Scan for the cell matching the given text and deliver its [x, y] coordinate at center. 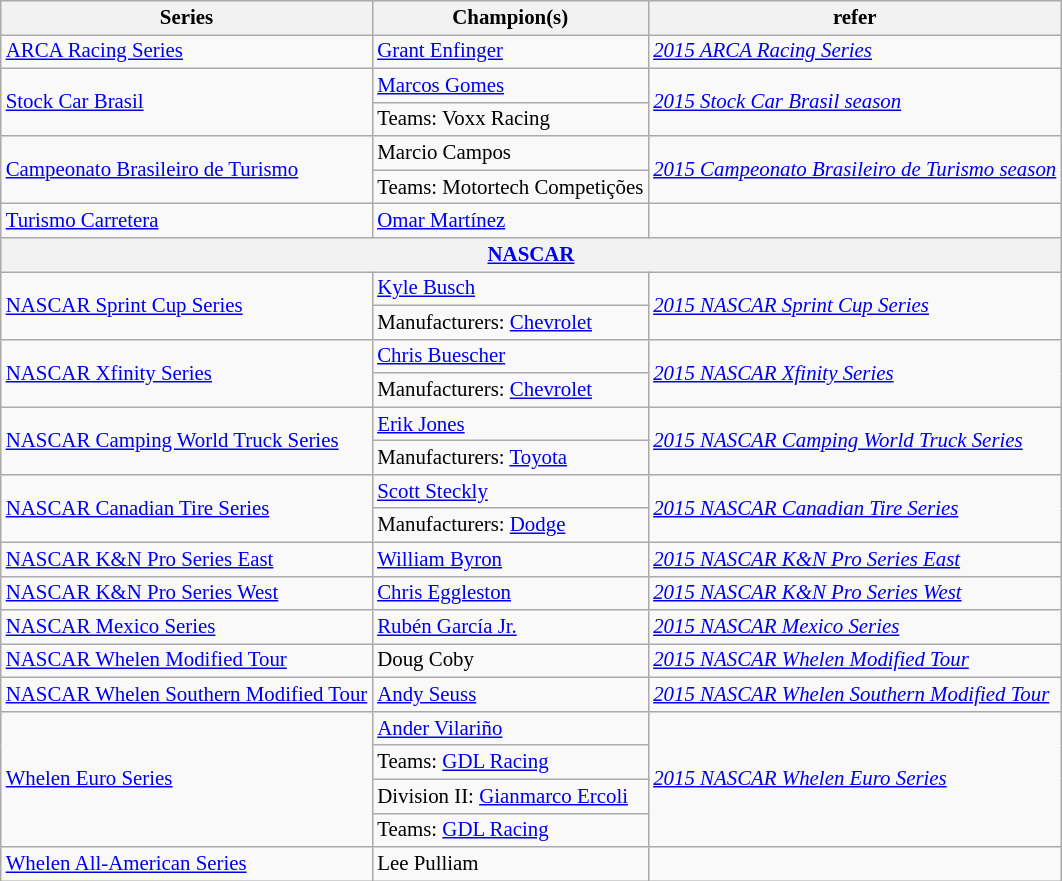
2015 NASCAR Whelen Euro Series [854, 778]
2015 NASCAR Xfinity Series [854, 373]
Manufacturers: Dodge [510, 525]
Marcio Campos [510, 153]
Champion(s) [510, 18]
NASCAR Sprint Cup Series [186, 305]
NASCAR Canadian Tire Series [186, 508]
refer [854, 18]
Manufacturers: Toyota [510, 458]
Omar Martínez [510, 221]
2015 NASCAR Canadian Tire Series [854, 508]
2015 Stock Car Brasil season [854, 102]
NASCAR Mexico Series [186, 627]
Grant Enfinger [510, 51]
Andy Seuss [510, 695]
Teams: Motortech Competições [510, 187]
Stock Car Brasil [186, 102]
Scott Steckly [510, 491]
NASCAR K&N Pro Series West [186, 593]
Chris Eggleston [510, 593]
William Byron [510, 559]
Campeonato Brasileiro de Turismo [186, 170]
Kyle Busch [510, 288]
2015 Campeonato Brasileiro de Turismo season [854, 170]
Ander Vilariño [510, 728]
2015 NASCAR Camping World Truck Series [854, 441]
Chris Buescher [510, 356]
2015 NASCAR Sprint Cup Series [854, 305]
NASCAR Whelen Southern Modified Tour [186, 695]
ARCA Racing Series [186, 51]
NASCAR K&N Pro Series East [186, 559]
Division II: Gianmarco Ercoli [510, 796]
2015 NASCAR Whelen Southern Modified Tour [854, 695]
Series [186, 18]
Teams: Voxx Racing [510, 119]
Doug Coby [510, 661]
2015 ARCA Racing Series [854, 51]
NASCAR Camping World Truck Series [186, 441]
2015 NASCAR K&N Pro Series West [854, 593]
Turismo Carretera [186, 221]
2015 NASCAR Whelen Modified Tour [854, 661]
Rubén García Jr. [510, 627]
2015 NASCAR K&N Pro Series East [854, 559]
NASCAR Whelen Modified Tour [186, 661]
NASCAR [531, 255]
2015 NASCAR Mexico Series [854, 627]
Erik Jones [510, 424]
Marcos Gomes [510, 85]
Whelen All-American Series [186, 864]
Whelen Euro Series [186, 778]
Lee Pulliam [510, 864]
NASCAR Xfinity Series [186, 373]
